For the text-containing cell, return its midpoint in [x, y] coordinate format. 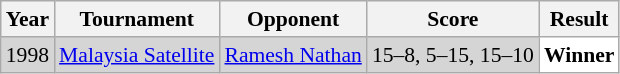
Malaysia Satellite [136, 55]
Winner [580, 55]
Year [28, 19]
Score [453, 19]
Result [580, 19]
15–8, 5–15, 15–10 [453, 55]
Opponent [292, 19]
Tournament [136, 19]
1998 [28, 55]
Ramesh Nathan [292, 55]
